Output the (x, y) coordinate of the center of the cell containing the given text.  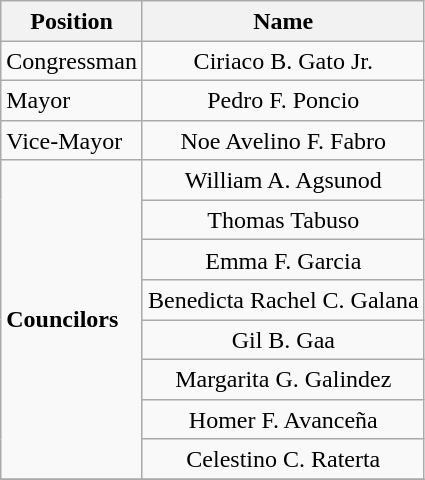
Benedicta Rachel C. Galana (283, 300)
William A. Agsunod (283, 180)
Noe Avelino F. Fabro (283, 140)
Name (283, 21)
Gil B. Gaa (283, 340)
Mayor (72, 100)
Emma F. Garcia (283, 260)
Thomas Tabuso (283, 220)
Homer F. Avanceña (283, 419)
Celestino C. Raterta (283, 459)
Vice-Mayor (72, 140)
Position (72, 21)
Congressman (72, 61)
Pedro F. Poncio (283, 100)
Margarita G. Galindez (283, 379)
Councilors (72, 320)
Ciriaco B. Gato Jr. (283, 61)
